Output the (x, y) coordinate of the center of the cell containing the given text.  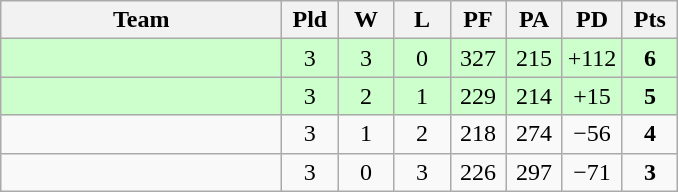
229 (478, 96)
297 (534, 172)
214 (534, 96)
6 (650, 58)
L (422, 20)
W (366, 20)
PA (534, 20)
PF (478, 20)
226 (478, 172)
218 (478, 134)
+15 (592, 96)
PD (592, 20)
−71 (592, 172)
274 (534, 134)
−56 (592, 134)
+112 (592, 58)
Pts (650, 20)
327 (478, 58)
Pld (310, 20)
Team (142, 20)
5 (650, 96)
215 (534, 58)
4 (650, 134)
